For the text-containing cell, return its midpoint in (x, y) coordinate format. 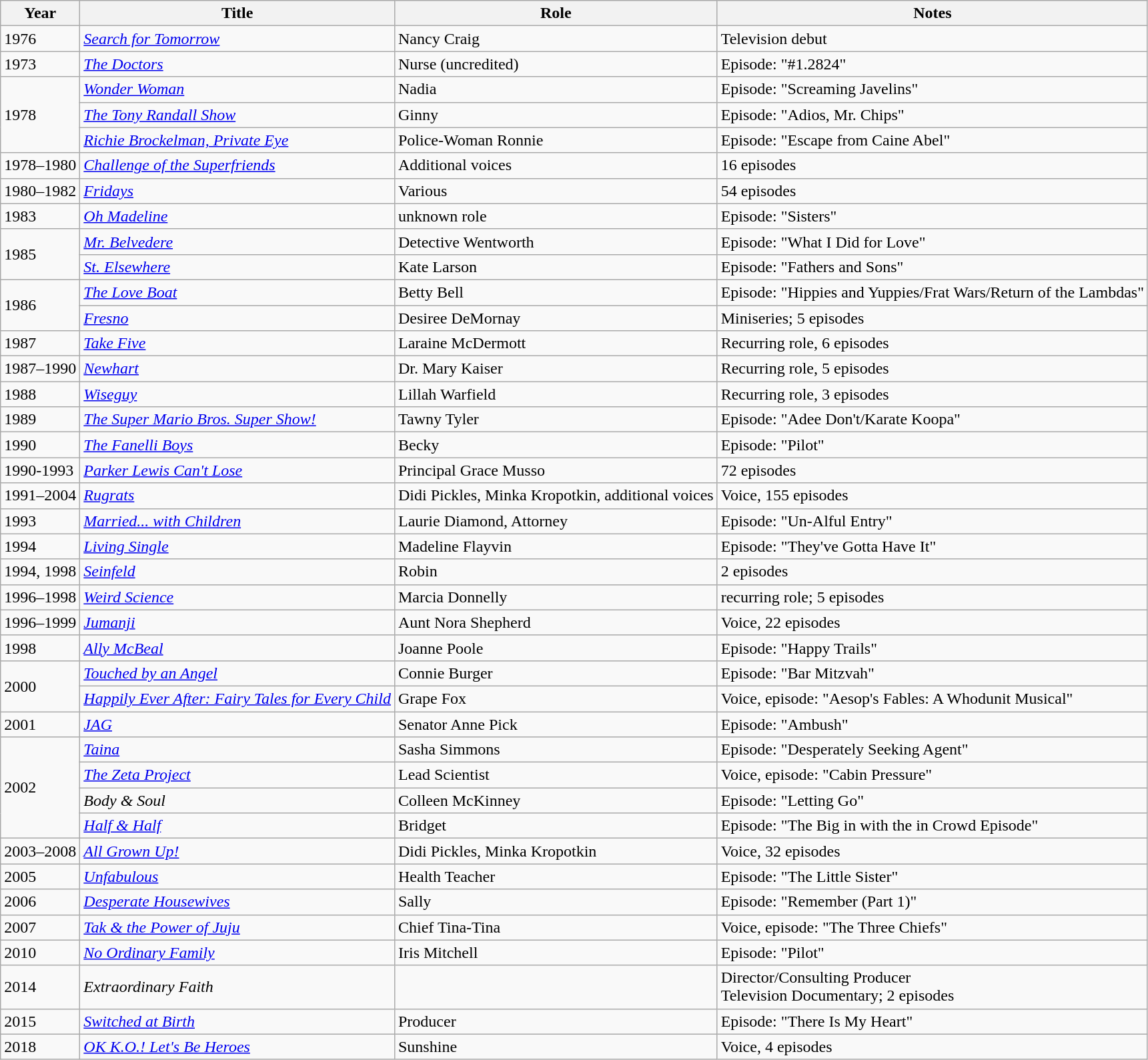
Desiree DeMornay (556, 318)
Robin (556, 572)
Episode: "The Little Sister" (933, 877)
Newhart (237, 369)
1990 (40, 445)
1973 (40, 64)
Various (556, 191)
Sasha Simmons (556, 750)
2007 (40, 927)
Episode: "Letting Go" (933, 801)
Ginny (556, 115)
Episode: "Hippies and Yuppies/Frat Wars/Return of the Lambdas" (933, 292)
Extraordinary Faith (237, 987)
Lillah Warfield (556, 394)
Police-Woman Ronnie (556, 140)
1994, 1998 (40, 572)
2 episodes (933, 572)
Episode: "Fathers and Sons" (933, 267)
2005 (40, 877)
Principal Grace Musso (556, 470)
Madeline Flayvin (556, 546)
Married... with Children (237, 521)
Ally McBeal (237, 648)
1998 (40, 648)
Episode: "Sisters" (933, 216)
Episode: "Desperately Seeking Agent" (933, 750)
St. Elsewhere (237, 267)
Grape Fox (556, 698)
Take Five (237, 344)
Voice, 155 episodes (933, 496)
Episode: "Bar Mitzvah" (933, 673)
1976 (40, 39)
Tak & the Power of Juju (237, 927)
Tawny Tyler (556, 420)
Parker Lewis Can't Lose (237, 470)
Additional voices (556, 165)
Episode: "Happy Trails" (933, 648)
Episode: "Adee Don't/Karate Koopa" (933, 420)
The Love Boat (237, 292)
Switched at Birth (237, 1021)
Lead Scientist (556, 775)
Year (40, 13)
2015 (40, 1021)
The Super Mario Bros. Super Show! (237, 420)
Touched by an Angel (237, 673)
Voice, episode: "The Three Chiefs" (933, 927)
1980–1982 (40, 191)
Episode: "Screaming Javelins" (933, 89)
Nadia (556, 89)
2001 (40, 724)
Richie Brockelman, Private Eye (237, 140)
recurring role; 5 episodes (933, 597)
Notes (933, 13)
1978 (40, 115)
Rugrats (237, 496)
Episode: "#1.2824" (933, 64)
Happily Ever After: Fairy Tales for Every Child (237, 698)
Aunt Nora Shepherd (556, 622)
Nurse (uncredited) (556, 64)
Betty Bell (556, 292)
Title (237, 13)
Voice, 32 episodes (933, 851)
1996–1998 (40, 597)
2000 (40, 686)
Episode: "Un-Alful Entry" (933, 521)
Connie Burger (556, 673)
The Fanelli Boys (237, 445)
1986 (40, 305)
Jumanji (237, 622)
54 episodes (933, 191)
Challenge of the Superfriends (237, 165)
The Doctors (237, 64)
Kate Larson (556, 267)
Voice, episode: "Aesop's Fables: A Whodunit Musical" (933, 698)
Unfabulous (237, 877)
Didi Pickles, Minka Kropotkin, additional voices (556, 496)
Fresno (237, 318)
All Grown Up! (237, 851)
Iris Mitchell (556, 953)
Episode: "Remember (Part 1)" (933, 902)
2002 (40, 788)
Episode: "There Is My Heart" (933, 1021)
Recurring role, 6 episodes (933, 344)
2003–2008 (40, 851)
Recurring role, 3 episodes (933, 394)
1985 (40, 254)
Search for Tomorrow (237, 39)
Episode: "What I Did for Love" (933, 241)
1988 (40, 394)
Fridays (237, 191)
Becky (556, 445)
Half & Half (237, 826)
Sunshine (556, 1047)
Bridget (556, 826)
2018 (40, 1047)
Episode: "The Big in with the in Crowd Episode" (933, 826)
1978–1980 (40, 165)
OK K.O.! Let's Be Heroes (237, 1047)
Chief Tina-Tina (556, 927)
Living Single (237, 546)
Colleen McKinney (556, 801)
1987 (40, 344)
1991–2004 (40, 496)
Director/Consulting ProducerTelevision Documentary; 2 episodes (933, 987)
Weird Science (237, 597)
Health Teacher (556, 877)
72 episodes (933, 470)
Mr. Belvedere (237, 241)
Television debut (933, 39)
Episode: "Ambush" (933, 724)
1996–1999 (40, 622)
Dr. Mary Kaiser (556, 369)
Laraine McDermott (556, 344)
Laurie Diamond, Attorney (556, 521)
Sally (556, 902)
2014 (40, 987)
JAG (237, 724)
unknown role (556, 216)
Didi Pickles, Minka Kropotkin (556, 851)
The Zeta Project (237, 775)
1993 (40, 521)
Oh Madeline (237, 216)
Producer (556, 1021)
Taina (237, 750)
Episode: "They've Gotta Have It" (933, 546)
Role (556, 13)
Senator Anne Pick (556, 724)
No Ordinary Family (237, 953)
Body & Soul (237, 801)
The Tony Randall Show (237, 115)
Miniseries; 5 episodes (933, 318)
Voice, episode: "Cabin Pressure" (933, 775)
1994 (40, 546)
Marcia Donnelly (556, 597)
2010 (40, 953)
Desperate Housewives (237, 902)
1990-1993 (40, 470)
16 episodes (933, 165)
Wonder Woman (237, 89)
2006 (40, 902)
Detective Wentworth (556, 241)
1983 (40, 216)
Seinfeld (237, 572)
Recurring role, 5 episodes (933, 369)
Episode: "Adios, Mr. Chips" (933, 115)
Nancy Craig (556, 39)
Wiseguy (237, 394)
Voice, 22 episodes (933, 622)
1987–1990 (40, 369)
Voice, 4 episodes (933, 1047)
Episode: "Escape from Caine Abel" (933, 140)
Joanne Poole (556, 648)
1989 (40, 420)
